Detect which cell encompasses the target text, then output its [x, y] center coordinate. 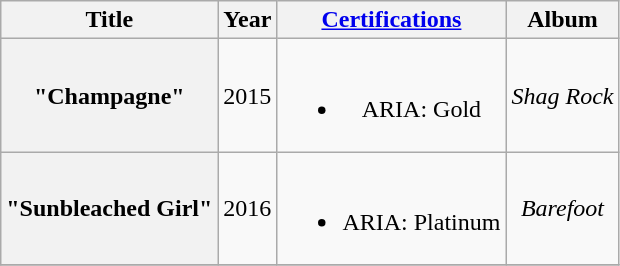
Year [248, 20]
ARIA: Platinum [392, 208]
ARIA: Gold [392, 96]
2015 [248, 96]
Shag Rock [562, 96]
"Sunbleached Girl" [110, 208]
Certifications [392, 20]
Title [110, 20]
Album [562, 20]
2016 [248, 208]
"Champagne" [110, 96]
Barefoot [562, 208]
